Locate the cell with the specified text and output its [x, y] center coordinate. 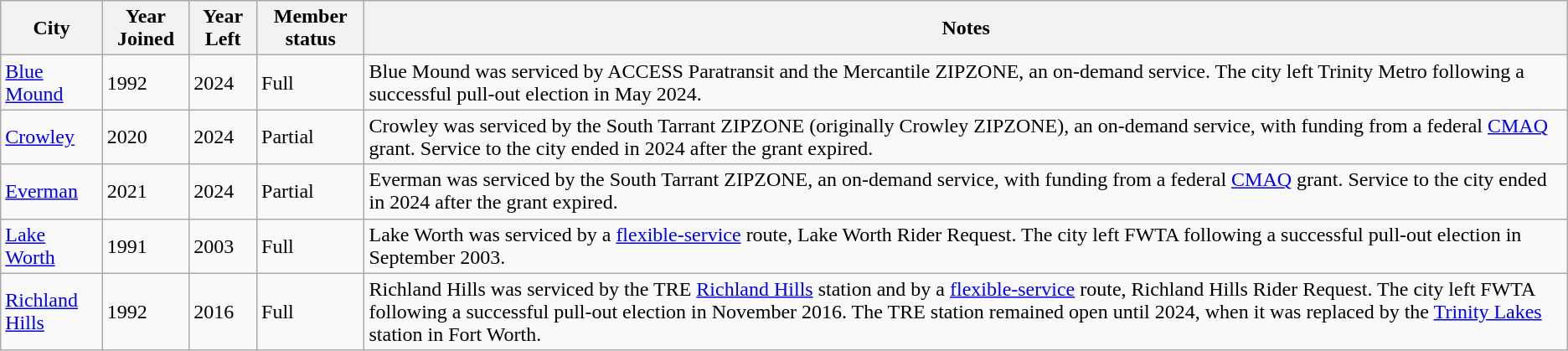
2003 [223, 246]
Crowley [52, 137]
Member status [311, 28]
Richland Hills [52, 312]
Notes [966, 28]
2016 [223, 312]
Year Joined [146, 28]
Everman [52, 191]
Year Left [223, 28]
2021 [146, 191]
Lake Worth [52, 246]
Blue Mound [52, 82]
City [52, 28]
2020 [146, 137]
1991 [146, 246]
